For the text-containing cell, return its midpoint in (X, Y) coordinate format. 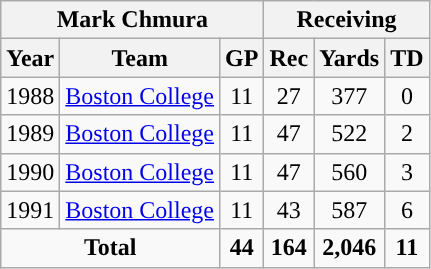
Team (140, 58)
44 (242, 248)
1989 (30, 134)
587 (350, 210)
27 (289, 96)
GP (242, 58)
560 (350, 172)
0 (407, 96)
Yards (350, 58)
377 (350, 96)
1990 (30, 172)
Year (30, 58)
1988 (30, 96)
Mark Chmura (132, 20)
Rec (289, 58)
43 (289, 210)
2,046 (350, 248)
2 (407, 134)
3 (407, 172)
164 (289, 248)
TD (407, 58)
1991 (30, 210)
522 (350, 134)
6 (407, 210)
Total (110, 248)
Receiving (346, 20)
